Detect which cell encompasses the target text, then output its [X, Y] center coordinate. 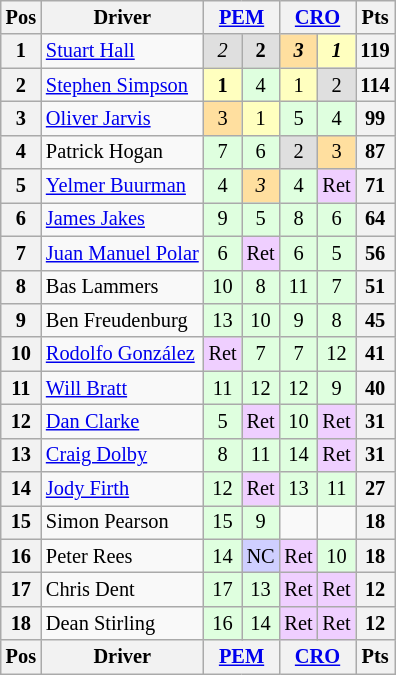
40 [376, 388]
27 [376, 489]
Ben Freudenburg [122, 320]
Jody Firth [122, 489]
64 [376, 219]
45 [376, 320]
56 [376, 253]
Bas Lammers [122, 287]
NC [261, 556]
Juan Manuel Polar [122, 253]
99 [376, 118]
Simon Pearson [122, 522]
Will Bratt [122, 388]
Patrick Hogan [122, 152]
71 [376, 186]
114 [376, 85]
Stuart Hall [122, 51]
Chris Dent [122, 589]
Peter Rees [122, 556]
Yelmer Buurman [122, 186]
Oliver Jarvis [122, 118]
Rodolfo González [122, 354]
Dean Stirling [122, 623]
Craig Dolby [122, 455]
Stephen Simpson [122, 85]
119 [376, 51]
41 [376, 354]
87 [376, 152]
Dan Clarke [122, 421]
James Jakes [122, 219]
51 [376, 287]
